Pinpoint the cell where the given text exists, returning its [x, y] midpoint coordinate. 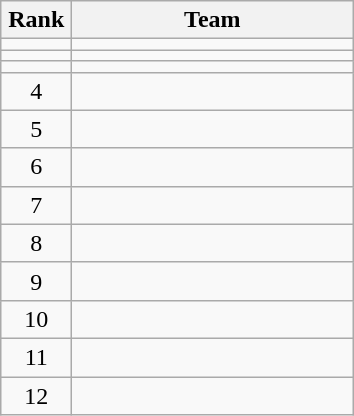
9 [36, 281]
Rank [36, 20]
11 [36, 357]
6 [36, 167]
5 [36, 129]
4 [36, 91]
12 [36, 395]
Team [212, 20]
7 [36, 205]
8 [36, 243]
10 [36, 319]
